Find where the given text appears and provide that cell's center as [X, Y] coordinate. 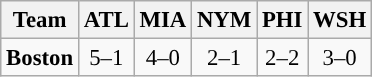
Boston [40, 58]
2–1 [224, 58]
PHI [282, 20]
4–0 [162, 58]
3–0 [340, 58]
2–2 [282, 58]
WSH [340, 20]
5–1 [106, 58]
MIA [162, 20]
Team [40, 20]
ATL [106, 20]
NYM [224, 20]
